Output the (x, y) coordinate of the center of the cell containing the given text.  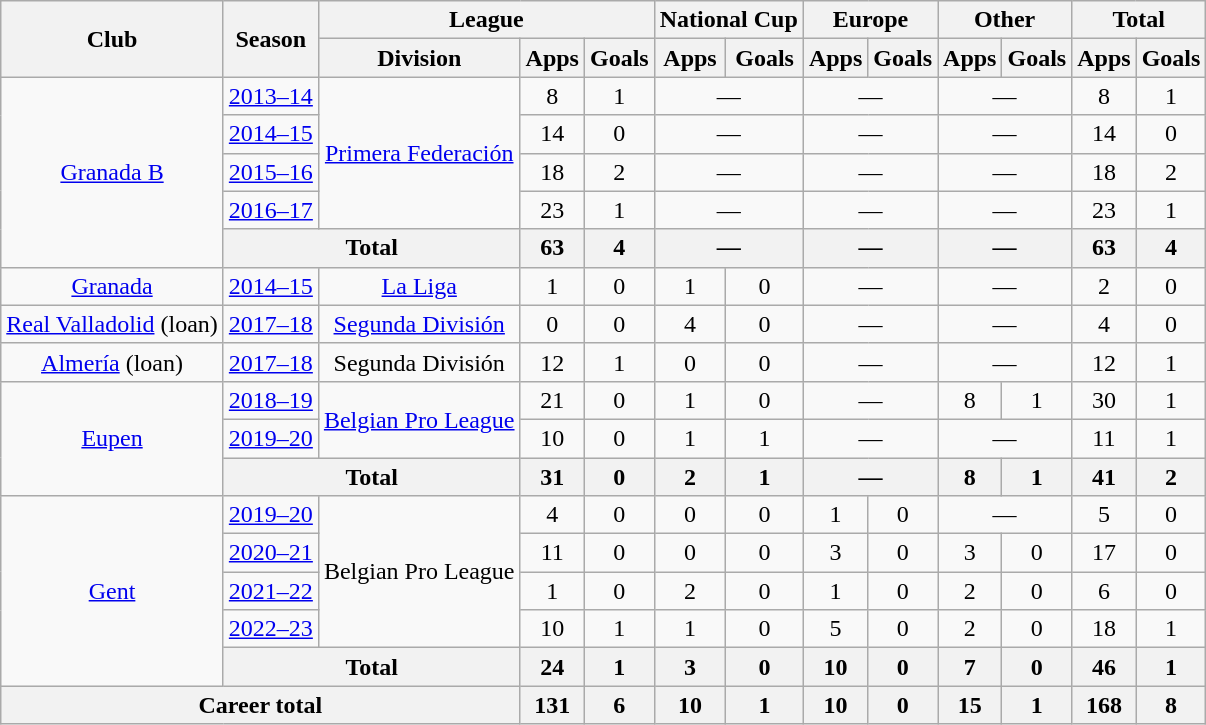
Primera Federación (419, 153)
Europe (870, 20)
2022–23 (270, 629)
Almería (loan) (112, 362)
31 (552, 477)
Division (419, 58)
National Cup (728, 20)
Gent (112, 591)
17 (1104, 553)
Other (1005, 20)
168 (1104, 705)
2021–22 (270, 591)
Season (270, 39)
2018–19 (270, 400)
21 (552, 400)
46 (1104, 667)
Eupen (112, 438)
Club (112, 39)
30 (1104, 400)
7 (970, 667)
2020–21 (270, 553)
Real Valladolid (loan) (112, 324)
2015–16 (270, 172)
131 (552, 705)
2016–17 (270, 210)
La Liga (419, 286)
Granada B (112, 172)
24 (552, 667)
15 (970, 705)
Granada (112, 286)
2013–14 (270, 96)
41 (1104, 477)
Career total (260, 705)
League (486, 20)
